Scan for the cell matching the given text and deliver its [x, y] coordinate at center. 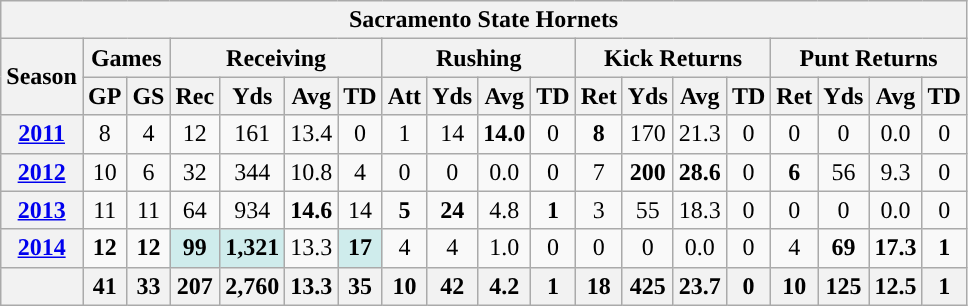
Att [404, 96]
14.0 [504, 134]
69 [844, 248]
GP [104, 96]
1,321 [252, 248]
18 [598, 286]
170 [648, 134]
GS [148, 96]
23.7 [700, 286]
Games [126, 58]
161 [252, 134]
2,760 [252, 286]
Punt Returns [869, 58]
Receiving [276, 58]
99 [195, 248]
1.0 [504, 248]
41 [104, 286]
33 [148, 286]
17.3 [896, 248]
24 [452, 210]
4.2 [504, 286]
200 [648, 172]
17 [360, 248]
14.6 [312, 210]
3 [598, 210]
344 [252, 172]
934 [252, 210]
2011 [42, 134]
2014 [42, 248]
13.4 [312, 134]
5 [404, 210]
55 [648, 210]
125 [844, 286]
32 [195, 172]
Season [42, 77]
64 [195, 210]
Rec [195, 96]
28.6 [700, 172]
4.8 [504, 210]
207 [195, 286]
7 [598, 172]
Rushing [478, 58]
425 [648, 286]
2013 [42, 210]
12.5 [896, 286]
9.3 [896, 172]
Sacramento State Hornets [484, 20]
56 [844, 172]
18.3 [700, 210]
21.3 [700, 134]
Kick Returns [673, 58]
2012 [42, 172]
35 [360, 286]
42 [452, 286]
10.8 [312, 172]
